Scan for the cell matching the given text and deliver its (x, y) coordinate at center. 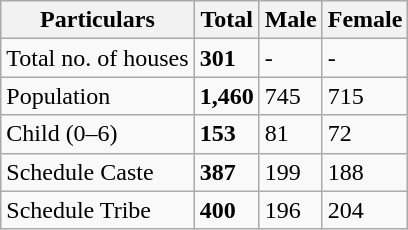
204 (365, 210)
Total (226, 20)
Child (0–6) (98, 134)
301 (226, 58)
188 (365, 172)
387 (226, 172)
1,460 (226, 96)
Male (290, 20)
400 (226, 210)
196 (290, 210)
199 (290, 172)
715 (365, 96)
745 (290, 96)
Schedule Caste (98, 172)
72 (365, 134)
153 (226, 134)
Particulars (98, 20)
Total no. of houses (98, 58)
81 (290, 134)
Schedule Tribe (98, 210)
Population (98, 96)
Female (365, 20)
